Provide the [x, y] coordinate of the cell's center where the given text is located.  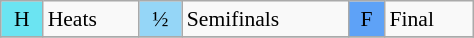
Heats [91, 19]
Final [430, 19]
Semifinals [266, 19]
½ [160, 19]
F [366, 19]
H [22, 19]
